Capture the cell that displays the provided text and extract its (X, Y) central coordinate. 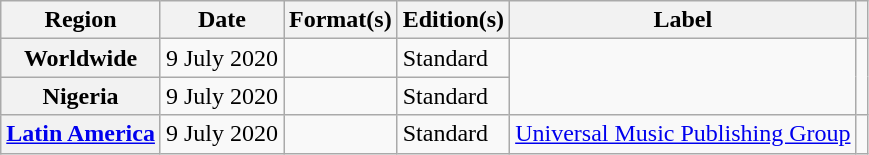
Edition(s) (453, 20)
Universal Music Publishing Group (683, 134)
Latin America (81, 134)
Date (222, 20)
Worldwide (81, 58)
Format(s) (341, 20)
Region (81, 20)
Nigeria (81, 96)
Label (683, 20)
